Extract the [x, y] coordinate from the center of the cell holding the provided text.  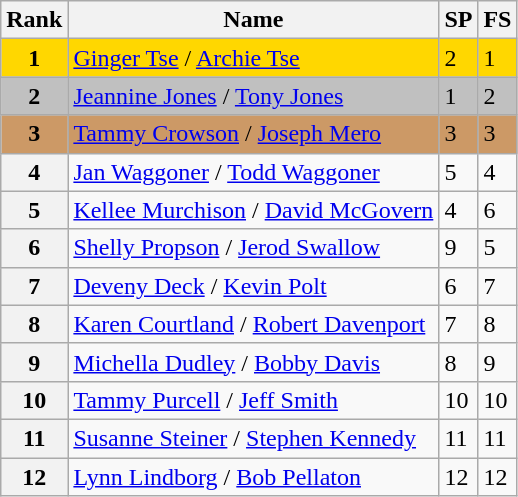
Tammy Purcell / Jeff Smith [254, 400]
Jeannine Jones / Tony Jones [254, 96]
Tammy Crowson / Joseph Mero [254, 134]
Name [254, 20]
Deveny Deck / Kevin Polt [254, 286]
FS [498, 20]
Jan Waggoner / Todd Waggoner [254, 172]
Karen Courtland / Robert Davenport [254, 324]
Ginger Tse / Archie Tse [254, 58]
Lynn Lindborg / Bob Pellaton [254, 477]
Michella Dudley / Bobby Davis [254, 362]
Kellee Murchison / David McGovern [254, 210]
Shelly Propson / Jerod Swallow [254, 248]
SP [458, 20]
Susanne Steiner / Stephen Kennedy [254, 438]
Rank [34, 20]
